Extract the [X, Y] coordinate from the center of the cell holding the provided text.  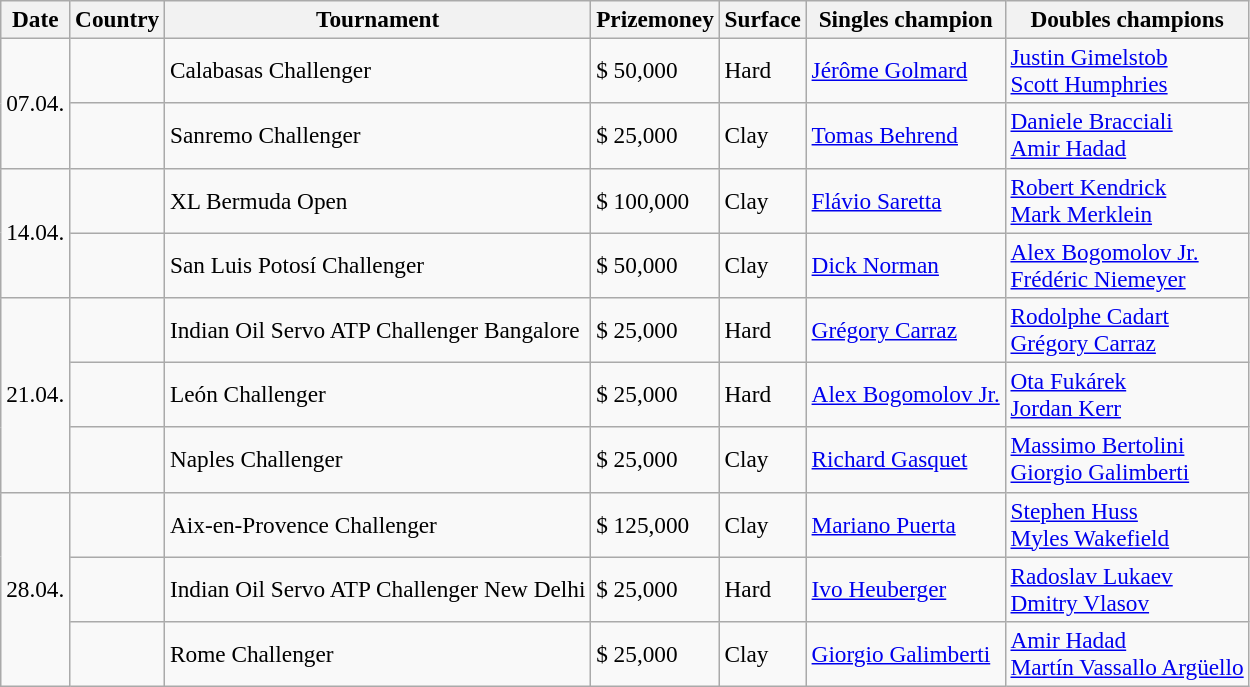
XL Bermuda Open [378, 200]
Date [36, 19]
21.04. [36, 394]
Mariano Puerta [906, 524]
León Challenger [378, 394]
Dick Norman [906, 264]
Doubles champions [1127, 19]
Aix-en-Provence Challenger [378, 524]
14.04. [36, 233]
Sanremo Challenger [378, 136]
Giorgio Galimberti [906, 654]
Indian Oil Servo ATP Challenger Bangalore [378, 330]
Radoslav Lukaev Dmitry Vlasov [1127, 588]
07.04. [36, 103]
Robert Kendrick Mark Merklein [1127, 200]
Tomas Behrend [906, 136]
Justin Gimelstob Scott Humphries [1127, 70]
Richard Gasquet [906, 460]
Ivo Heuberger [906, 588]
Tournament [378, 19]
$ 125,000 [655, 524]
Indian Oil Servo ATP Challenger New Delhi [378, 588]
28.04. [36, 589]
Alex Bogomolov Jr. [906, 394]
Ota Fukárek Jordan Kerr [1127, 394]
San Luis Potosí Challenger [378, 264]
Singles champion [906, 19]
Calabasas Challenger [378, 70]
Rome Challenger [378, 654]
Daniele Bracciali Amir Hadad [1127, 136]
Alex Bogomolov Jr. Frédéric Niemeyer [1127, 264]
Country [118, 19]
Massimo Bertolini Giorgio Galimberti [1127, 460]
Stephen Huss Myles Wakefield [1127, 524]
Jérôme Golmard [906, 70]
Amir Hadad Martín Vassallo Argüello [1127, 654]
Prizemoney [655, 19]
Rodolphe Cadart Grégory Carraz [1127, 330]
Flávio Saretta [906, 200]
Grégory Carraz [906, 330]
$ 100,000 [655, 200]
Naples Challenger [378, 460]
Surface [762, 19]
